Return [X, Y] of the center of cell containing provided text 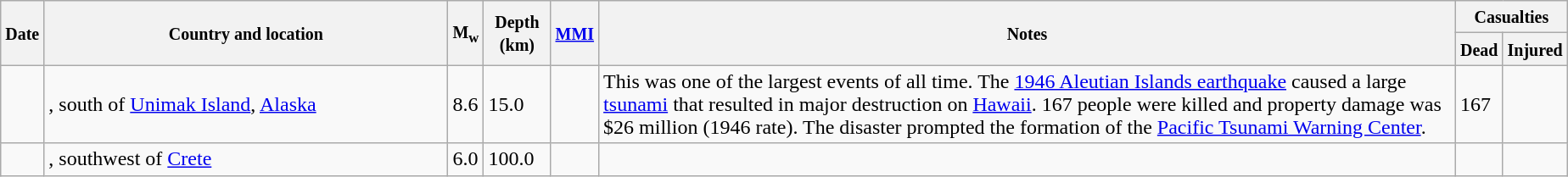
Notes [1028, 33]
8.6 [466, 104]
Depth (km) [518, 33]
100.0 [518, 159]
Mw [466, 33]
167 [1479, 104]
Injured [1535, 49]
, south of Unimak Island, Alaska [246, 104]
MMI [575, 33]
Date [22, 33]
Dead [1479, 49]
Country and location [246, 33]
, southwest of Crete [246, 159]
15.0 [518, 104]
6.0 [466, 159]
Casualties [1511, 17]
